Provide the [x, y] coordinate of the cell's center where the given text is located.  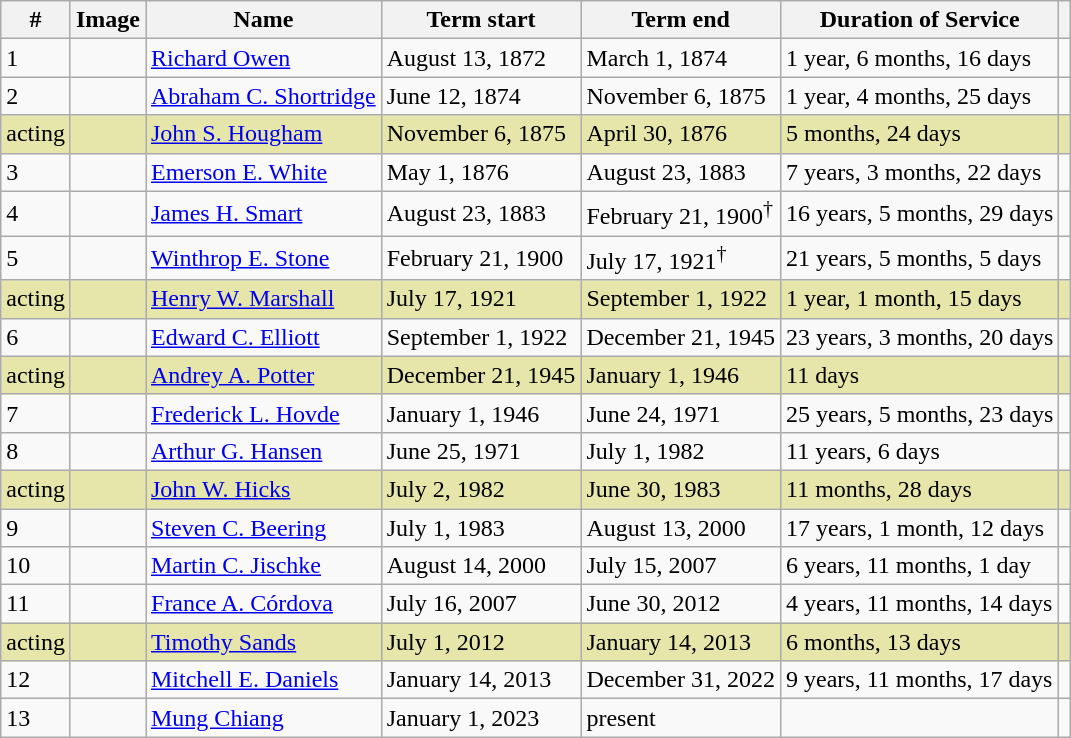
4 years, 11 months, 14 days [920, 604]
December 31, 2022 [681, 680]
Duration of Service [920, 20]
11 months, 28 days [920, 489]
July 1, 1983 [481, 528]
Image [108, 20]
11 [36, 604]
1 year, 6 months, 16 days [920, 58]
February 21, 1900 [481, 258]
17 years, 1 month, 12 days [920, 528]
9 years, 11 months, 17 days [920, 680]
10 [36, 566]
Mitchell E. Daniels [264, 680]
1 [36, 58]
August 13, 2000 [681, 528]
6 years, 11 months, 1 day [920, 566]
July 16, 2007 [481, 604]
June 24, 1971 [681, 413]
present [681, 718]
James H. Smart [264, 214]
1 year, 1 month, 15 days [920, 299]
John W. Hicks [264, 489]
7 years, 3 months, 22 days [920, 172]
February 21, 1900† [681, 214]
Arthur G. Hansen [264, 451]
11 years, 6 days [920, 451]
5 [36, 258]
July 17, 1921† [681, 258]
Frederick L. Hovde [264, 413]
6 months, 13 days [920, 642]
May 1, 1876 [481, 172]
July 15, 2007 [681, 566]
Martin C. Jischke [264, 566]
April 30, 1876 [681, 134]
Winthrop E. Stone [264, 258]
25 years, 5 months, 23 days [920, 413]
13 [36, 718]
Steven C. Beering [264, 528]
Term start [481, 20]
12 [36, 680]
1 year, 4 months, 25 days [920, 96]
Emerson E. White [264, 172]
3 [36, 172]
4 [36, 214]
16 years, 5 months, 29 days [920, 214]
7 [36, 413]
11 days [920, 375]
Term end [681, 20]
August 14, 2000 [481, 566]
June 12, 1874 [481, 96]
July 1, 1982 [681, 451]
July 17, 1921 [481, 299]
5 months, 24 days [920, 134]
June 30, 1983 [681, 489]
June 25, 1971 [481, 451]
John S. Hougham [264, 134]
# [36, 20]
8 [36, 451]
6 [36, 337]
2 [36, 96]
Henry W. Marshall [264, 299]
Andrey A. Potter [264, 375]
France A. Córdova [264, 604]
Name [264, 20]
June 30, 2012 [681, 604]
Abraham C. Shortridge [264, 96]
21 years, 5 months, 5 days [920, 258]
August 13, 1872 [481, 58]
Timothy Sands [264, 642]
January 1, 2023 [481, 718]
23 years, 3 months, 20 days [920, 337]
March 1, 1874 [681, 58]
July 1, 2012 [481, 642]
Richard Owen [264, 58]
Edward C. Elliott [264, 337]
July 2, 1982 [481, 489]
Mung Chiang [264, 718]
9 [36, 528]
